From the cell containing the given text, extract its center point as (x, y) coordinate. 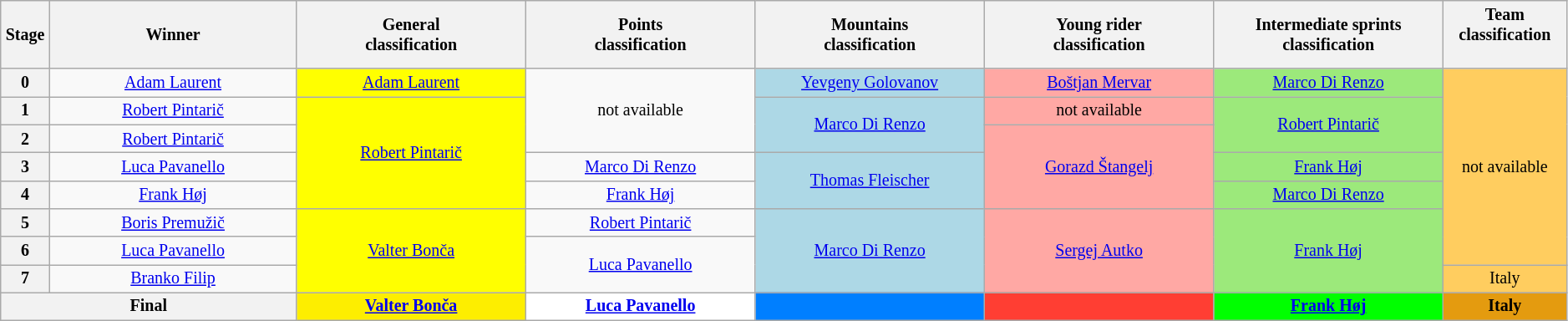
0 (25, 84)
Gorazd Štangelj (1099, 166)
Boris Premužič (173, 222)
1 (25, 110)
Sergej Autko (1099, 251)
Stage (25, 35)
Young riderclassification (1099, 35)
Final (149, 306)
Intermediate sprintsclassification (1328, 35)
Yevgeny Golovanov (870, 84)
Winner (173, 35)
Branko Filip (173, 279)
Pointsclassification (640, 35)
5 (25, 222)
7 (25, 279)
Generalclassification (411, 35)
3 (25, 167)
Mountainsclassification (870, 35)
6 (25, 251)
Boštjan Mervar (1099, 84)
4 (25, 194)
2 (25, 139)
Thomas Fleischer (870, 181)
Teamclassification (1505, 35)
